For the text-containing cell, return its midpoint in (x, y) coordinate format. 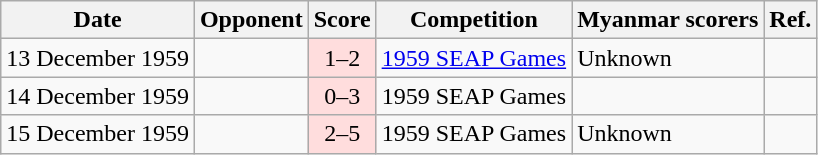
0–3 (342, 96)
Ref. (790, 20)
Competition (474, 20)
15 December 1959 (98, 134)
2–5 (342, 134)
Myanmar scorers (668, 20)
Date (98, 20)
Opponent (251, 20)
Score (342, 20)
13 December 1959 (98, 58)
1–2 (342, 58)
14 December 1959 (98, 96)
